Return the [x, y] coordinate for the center point of the cell that contains the specified text.  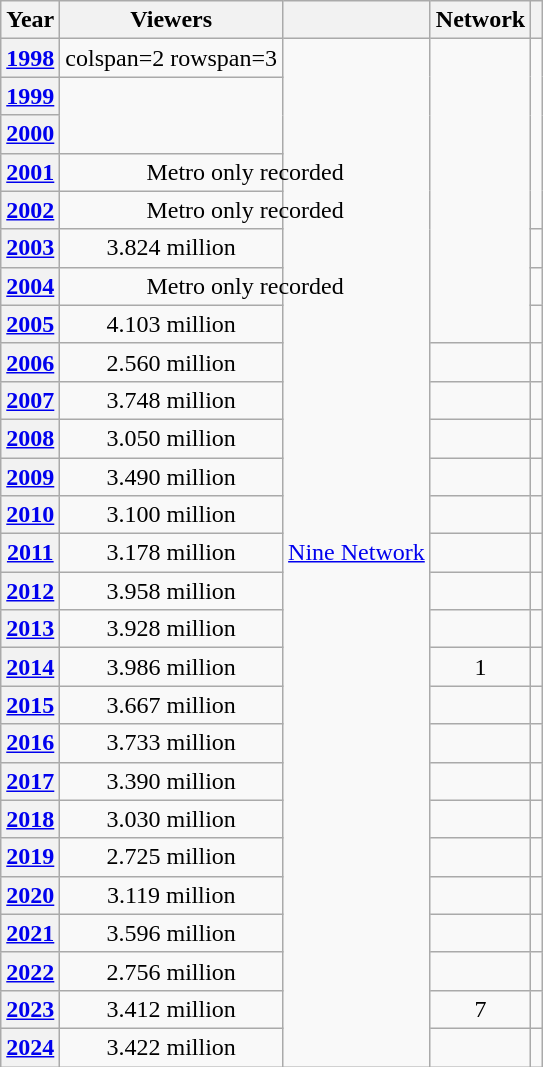
3.050 million [172, 438]
Nine Network [357, 553]
3.596 million [172, 933]
3.733 million [172, 743]
colspan=2 rowspan=3 [172, 58]
3.119 million [172, 895]
3.824 million [172, 248]
2002 [30, 210]
7 [480, 1009]
3.928 million [172, 629]
2009 [30, 477]
2012 [30, 591]
3.958 million [172, 591]
2.725 million [172, 857]
1999 [30, 96]
2013 [30, 629]
3.178 million [172, 553]
Network [480, 20]
2019 [30, 857]
2.560 million [172, 362]
3.030 million [172, 819]
2018 [30, 819]
2.756 million [172, 971]
2010 [30, 515]
3.412 million [172, 1009]
3.100 million [172, 515]
4.103 million [172, 324]
Year [30, 20]
3.390 million [172, 781]
2004 [30, 286]
2022 [30, 971]
3.667 million [172, 705]
2007 [30, 400]
2021 [30, 933]
2024 [30, 1047]
2011 [30, 553]
Viewers [172, 20]
2020 [30, 895]
2003 [30, 248]
2015 [30, 705]
3.422 million [172, 1047]
2008 [30, 438]
2000 [30, 134]
3.748 million [172, 400]
3.490 million [172, 477]
2014 [30, 667]
2006 [30, 362]
2023 [30, 1009]
2017 [30, 781]
2001 [30, 172]
1998 [30, 58]
2005 [30, 324]
2016 [30, 743]
3.986 million [172, 667]
1 [480, 667]
